Identify which cell holds the provided text, then report its [X, Y] central coordinate. 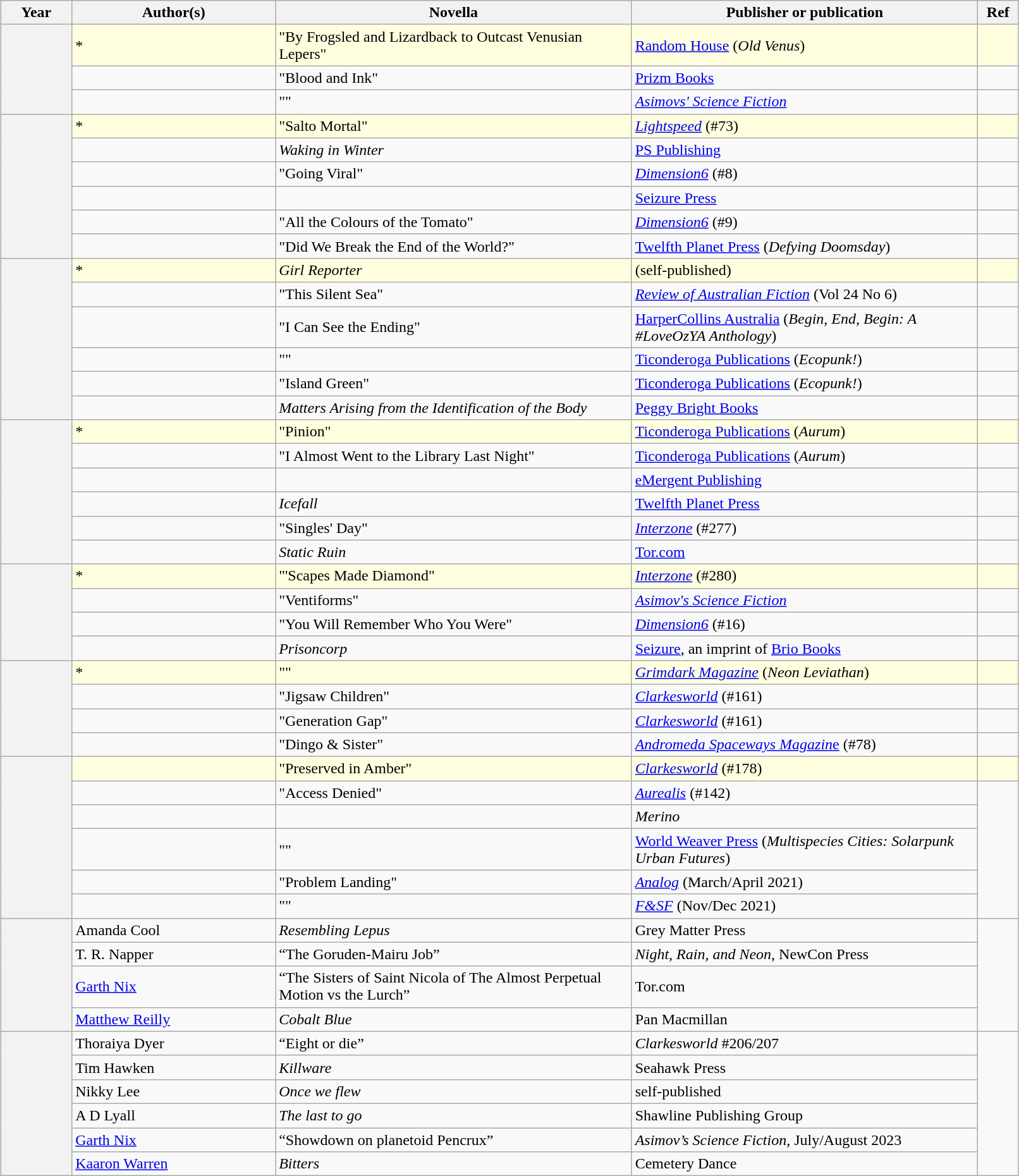
"Singles' Day" [454, 528]
“Eight or die” [454, 1043]
Killware [454, 1067]
Author(s) [174, 13]
Andromeda Spaceways Magazine (#78) [804, 745]
"I Almost Went to the Library Last Night" [454, 456]
World Weaver Press (Multispecies Cities: Solarpunk Urban Futures) [804, 850]
Clarkesworld #206/207 [804, 1043]
Seizure, an imprint of Brio Books [804, 648]
Interzone (#280) [804, 576]
Review of Australian Fiction (Vol 24 No 6) [804, 294]
Asimovs' Science Fiction [804, 102]
Asimov’s Science Fiction, July/August 2023 [804, 1140]
"Jigsaw Children" [454, 696]
Waking in Winter [454, 150]
Dimension6 (#8) [804, 174]
“Showdown on planetoid Pencrux” [454, 1140]
Night, Rain, and Neon, NewCon Press [804, 954]
"By Frogsled and Lizardback to Outcast Venusian Lepers" [454, 46]
"Dingo & Sister" [454, 745]
self-published [804, 1091]
T. R. Napper [174, 954]
Pan Macmillan [804, 1019]
Seahawk Press [804, 1067]
Dimension6 (#9) [804, 222]
The last to go [454, 1115]
HarperCollins Australia (Begin, End, Begin: A #LoveOzYA Anthology) [804, 326]
Dimension6 (#16) [804, 624]
"Preserved in Amber" [454, 769]
Random House (Old Venus) [804, 46]
"Island Green" [454, 384]
Cobalt Blue [454, 1019]
"You Will Remember Who You Were" [454, 624]
Aurealis (#142) [804, 793]
"Generation Gap" [454, 720]
Once we flew [454, 1091]
Grimdark Magazine (Neon Leviathan) [804, 672]
"This Silent Sea" [454, 294]
"Salto Mortal" [454, 126]
"'Scapes Made Diamond" [454, 576]
Prisoncorp [454, 648]
Amanda Cool [174, 930]
Interzone (#277) [804, 528]
Matthew Reilly [174, 1019]
Matters Arising from the Identification of the Body [454, 408]
"Access Denied" [454, 793]
Twelfth Planet Press (Defying Doomsday) [804, 246]
A D Lyall [174, 1115]
Asimov's Science Fiction [804, 600]
eMergent Publishing [804, 480]
Publisher or publication [804, 13]
"Pinion" [454, 432]
Shawline Publishing Group [804, 1115]
Analog (March/April 2021) [804, 882]
“The Goruden-Mairu Job” [454, 954]
Grey Matter Press [804, 930]
Ref [998, 13]
Static Ruin [454, 552]
Resembling Lepus [454, 930]
"Problem Landing" [454, 882]
Lightspeed (#73) [804, 126]
Peggy Bright Books [804, 408]
F&SF (Nov/Dec 2021) [804, 906]
Prizm Books [804, 78]
Icefall [454, 504]
"I Can See the Ending" [454, 326]
Twelfth Planet Press [804, 504]
Girl Reporter [454, 270]
Bitters [454, 1164]
Thoraiya Dyer [174, 1043]
Nikky Lee [174, 1091]
Novella [454, 13]
Seizure Press [804, 198]
Cemetery Dance [804, 1164]
Clarkesworld (#178) [804, 769]
"Going Viral" [454, 174]
"Did We Break the End of the World?" [454, 246]
Year [37, 13]
"Ventiforms" [454, 600]
Merino [804, 817]
"All the Colours of the Tomato" [454, 222]
Tim Hawken [174, 1067]
“The Sisters of Saint Nicola of The Almost Perpetual Motion vs the Lurch” [454, 986]
"Blood and Ink" [454, 78]
PS Publishing [804, 150]
(self-published) [804, 270]
Kaaron Warren [174, 1164]
